For the text-containing cell, return its midpoint in (x, y) coordinate format. 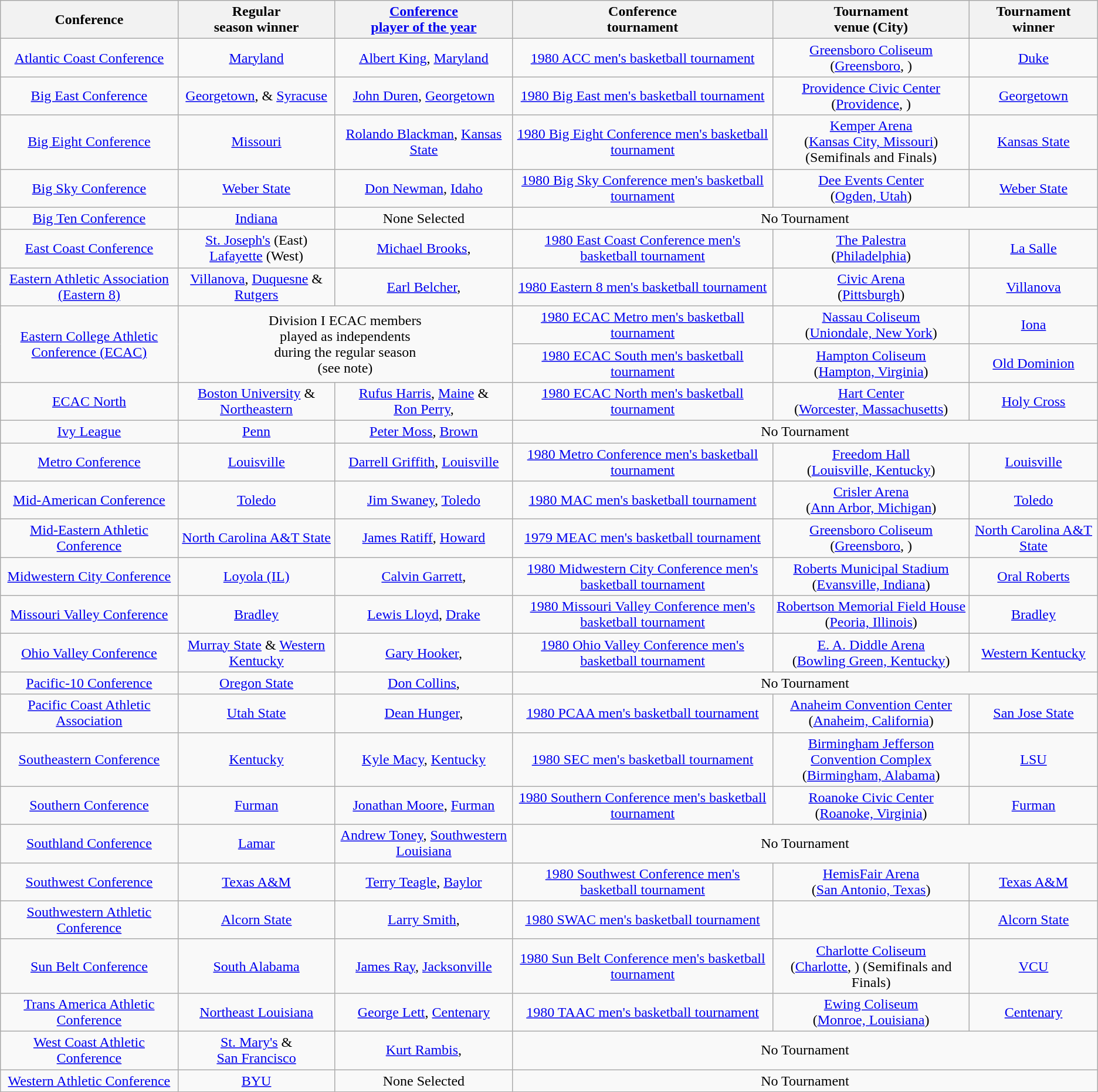
Earl Belcher, (423, 286)
James Ray, Jacksonville (423, 966)
Holy Cross (1033, 401)
Albert King, Maryland (423, 58)
Iona (1033, 325)
1980 Big East men's basketball tournament (643, 96)
1980 ECAC Metro men's basketball tournament (643, 325)
1980 ECAC North men's basketball tournament (643, 401)
Maryland (256, 58)
Hart Center (Worcester, Massachusetts) (870, 401)
Kurt Rambis, (423, 1050)
The Palestra(Philadelphia) (870, 249)
Peter Moss, Brown (423, 431)
Rufus Harris, Maine &Ron Perry, (423, 401)
1980 SWAC men's basketball tournament (643, 920)
1980 Sun Belt Conference men's basketball tournament (643, 966)
1980 PCAA men's basketball tournament (643, 714)
Southwestern Athletic Conference (89, 920)
Mid-Eastern Athletic Conference (89, 539)
Mid-American Conference (89, 500)
Darrell Griffith, Louisville (423, 461)
Georgetown (1033, 96)
Dee Events Center(Ogden, Utah) (870, 188)
Old Dominion (1033, 363)
1980 East Coast Conference men's basketball tournament (643, 249)
Western Kentucky (1033, 653)
Southeastern Conference (89, 759)
Regular season winner (256, 20)
Lamar (256, 844)
1980 Big Sky Conference men's basketball tournament (643, 188)
Lewis Lloyd, Drake (423, 615)
George Lett, Centenary (423, 1012)
Big Sky Conference (89, 188)
E. A. Diddle Arena(Bowling Green, Kentucky) (870, 653)
Villanova (1033, 286)
Southern Conference (89, 805)
Kyle Macy, Kentucky (423, 759)
Crisler Arena(Ann Arbor, Michigan) (870, 500)
Sun Belt Conference (89, 966)
Roberts Municipal Stadium(Evansville, Indiana) (870, 576)
Freedom Hall(Louisville, Kentucky) (870, 461)
Missouri Valley Conference (89, 615)
Rolando Blackman, Kansas State (423, 142)
Big Ten Conference (89, 218)
Trans America Athletic Conference (89, 1012)
Michael Brooks, (423, 249)
Utah State (256, 714)
BYU (256, 1080)
Northeast Louisiana (256, 1012)
1980 Eastern 8 men's basketball tournament (643, 286)
Ewing Coliseum(Monroe, Louisiana) (870, 1012)
Conference tournament (643, 20)
Gary Hooker, (423, 653)
Division I ECAC membersplayed as independentsduring the regular season(see note) (345, 344)
Pacific-10 Conference (89, 683)
Nassau Coliseum(Uniondale, New York) (870, 325)
ECAC North (89, 401)
Tournament venue (City) (870, 20)
Penn (256, 431)
1980 Ohio Valley Conference men's basketball tournament (643, 653)
1980 Metro Conference men's basketball tournament (643, 461)
Don Newman, Idaho (423, 188)
Atlantic Coast Conference (89, 58)
VCU (1033, 966)
Don Collins, (423, 683)
1980 TAAC men's basketball tournament (643, 1012)
Kemper Arena(Kansas City, Missouri)(Semifinals and Finals) (870, 142)
1980 Midwestern City Conference men's basketball tournament (643, 576)
Western Athletic Conference (89, 1080)
Southwest Conference (89, 881)
1980 Southern Conference men's basketball tournament (643, 805)
Providence Civic Center(Providence, ) (870, 96)
Robertson Memorial Field House(Peoria, Illinois) (870, 615)
Jonathan Moore, Furman (423, 805)
Ohio Valley Conference (89, 653)
Metro Conference (89, 461)
1980 SEC men's basketball tournament (643, 759)
Kentucky (256, 759)
Charlotte Coliseum(Charlotte, ) (Semifinals and Finals) (870, 966)
Larry Smith, (423, 920)
1980 ECAC South men's basketball tournament (643, 363)
Conference player of the year (423, 20)
1980 MAC men's basketball tournament (643, 500)
Pacific Coast Athletic Association (89, 714)
South Alabama (256, 966)
Anaheim Convention Center(Anaheim, California) (870, 714)
Tournament winner (1033, 20)
Missouri (256, 142)
Murray State & Western Kentucky (256, 653)
Hampton Coliseum(Hampton, Virginia) (870, 363)
1980 Southwest Conference men's basketball tournament (643, 881)
James Ratiff, Howard (423, 539)
Big Eight Conference (89, 142)
La Salle (1033, 249)
1980 ACC men's basketball tournament (643, 58)
HemisFair Arena(San Antonio, Texas) (870, 881)
Centenary (1033, 1012)
Birmingham Jefferson Convention Complex(Birmingham, Alabama) (870, 759)
West Coast Athletic Conference (89, 1050)
Boston University & Northeastern (256, 401)
Duke (1033, 58)
Terry Teagle, Baylor (423, 881)
Oral Roberts (1033, 576)
LSU (1033, 759)
Midwestern City Conference (89, 576)
Calvin Garrett, (423, 576)
1979 MEAC men's basketball tournament (643, 539)
Roanoke Civic Center(Roanoke, Virginia) (870, 805)
Civic Arena (Pittsburgh) (870, 286)
John Duren, Georgetown (423, 96)
Oregon State (256, 683)
Ivy League (89, 431)
Conference (89, 20)
1980 Missouri Valley Conference men's basketball tournament (643, 615)
East Coast Conference (89, 249)
Villanova, Duquesne & Rutgers (256, 286)
Kansas State (1033, 142)
St. Joseph's (East) Lafayette (West) (256, 249)
Big East Conference (89, 96)
1980 Big Eight Conference men's basketball tournament (643, 142)
Georgetown, & Syracuse (256, 96)
Jim Swaney, Toledo (423, 500)
Dean Hunger, (423, 714)
Southland Conference (89, 844)
Andrew Toney, Southwestern Louisiana (423, 844)
Loyola (IL) (256, 576)
St. Mary's &San Francisco (256, 1050)
San Jose State (1033, 714)
Eastern Athletic Association (Eastern 8) (89, 286)
Indiana (256, 218)
Eastern College AthleticConference (ECAC) (89, 344)
